Find where the given text appears and provide that cell's center as [X, Y] coordinate. 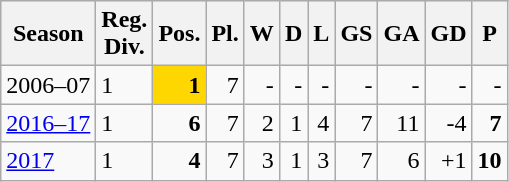
+1 [448, 161]
P [490, 34]
Reg.Div. [124, 34]
GS [356, 34]
-4 [448, 123]
W [262, 34]
Pl. [225, 34]
L [322, 34]
Pos. [180, 34]
2016–17 [48, 123]
2 [262, 123]
D [293, 34]
2006–07 [48, 85]
10 [490, 161]
GA [402, 34]
2017 [48, 161]
GD [448, 34]
Season [48, 34]
11 [402, 123]
